Extract the [X, Y] coordinate from the center of the cell holding the provided text.  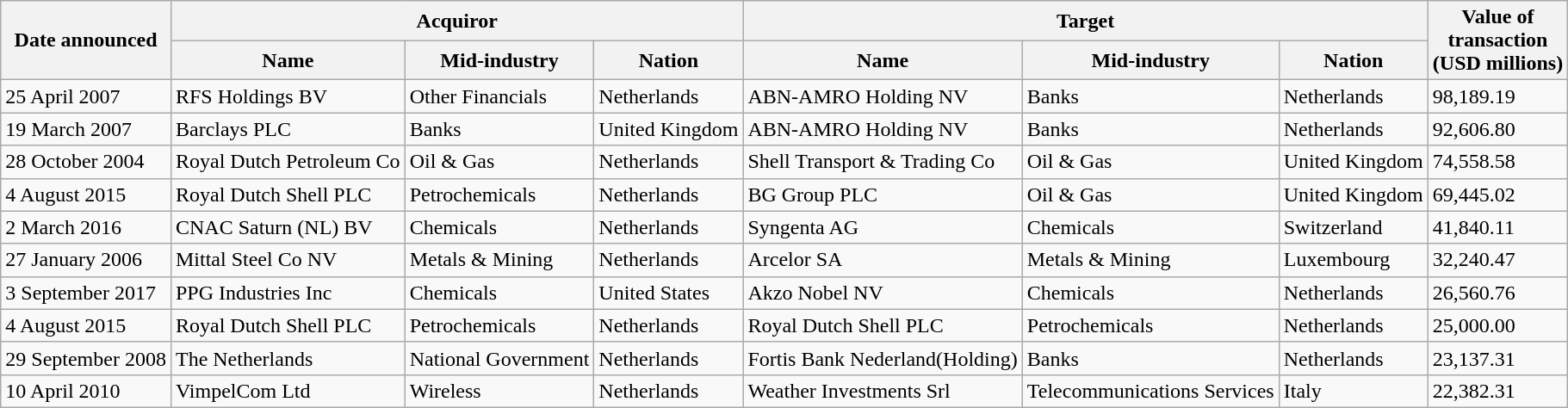
Luxembourg [1354, 260]
Mittal Steel Co NV [288, 260]
Weather Investments Srl [883, 391]
BG Group PLC [883, 195]
Value oftransaction(USD millions) [1497, 40]
Acquiror [456, 21]
Barclays PLC [288, 129]
23,137.31 [1497, 358]
Wireless [499, 391]
22,382.31 [1497, 391]
28 October 2004 [86, 162]
41,840.11 [1497, 227]
25,000.00 [1497, 325]
Shell Transport & Trading Co [883, 162]
3 September 2017 [86, 293]
Arcelor SA [883, 260]
Date announced [86, 40]
25 April 2007 [86, 96]
74,558.58 [1497, 162]
United States [668, 293]
National Government [499, 358]
19 March 2007 [86, 129]
92,606.80 [1497, 129]
2 March 2016 [86, 227]
CNAC Saturn (NL) BV [288, 227]
29 September 2008 [86, 358]
The Netherlands [288, 358]
Fortis Bank Nederland(Holding) [883, 358]
VimpelCom Ltd [288, 391]
Telecommunications Services [1150, 391]
26,560.76 [1497, 293]
Syngenta AG [883, 227]
Switzerland [1354, 227]
Target [1085, 21]
27 January 2006 [86, 260]
Italy [1354, 391]
PPG Industries Inc [288, 293]
69,445.02 [1497, 195]
98,189.19 [1497, 96]
32,240.47 [1497, 260]
10 April 2010 [86, 391]
Other Financials [499, 96]
Royal Dutch Petroleum Co [288, 162]
RFS Holdings BV [288, 96]
Akzo Nobel NV [883, 293]
